Locate the cell with the specified text and output its (x, y) center coordinate. 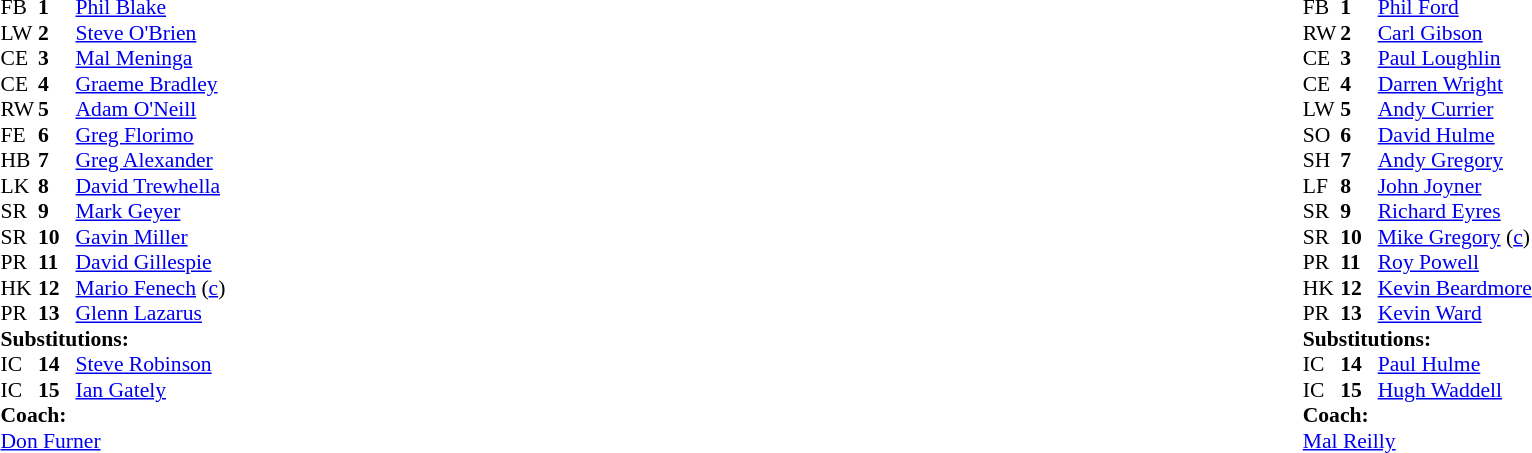
Steve Robinson (151, 365)
Paul Loughlin (1455, 59)
Kevin Ward (1455, 313)
Mario Fenech (c) (151, 288)
David Gillespie (151, 263)
Steve O'Brien (151, 33)
Mike Gregory (c) (1455, 237)
Richard Eyres (1455, 211)
Adam O'Neill (151, 109)
LK (19, 186)
LF (1322, 186)
SH (1322, 161)
Glenn Lazarus (151, 313)
Graeme Bradley (151, 84)
SO (1322, 135)
Roy Powell (1455, 263)
Greg Florimo (151, 135)
Greg Alexander (151, 161)
Andy Gregory (1455, 161)
Darren Wright (1455, 84)
Kevin Beardmore (1455, 288)
David Hulme (1455, 135)
Mal Meninga (151, 59)
Andy Currier (1455, 109)
Ian Gately (151, 390)
Carl Gibson (1455, 33)
Paul Hulme (1455, 365)
John Joyner (1455, 186)
Gavin Miller (151, 237)
HB (19, 161)
FE (19, 135)
David Trewhella (151, 186)
Mark Geyer (151, 211)
Hugh Waddell (1455, 390)
